Return the [x, y] coordinate for the center point of the cell that contains the specified text.  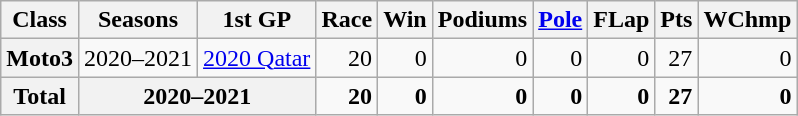
Class [40, 20]
Total [40, 96]
WChmp [748, 20]
FLap [622, 20]
Podiums [482, 20]
Moto3 [40, 58]
Win [406, 20]
Race [347, 20]
Seasons [138, 20]
Pts [676, 20]
1st GP [257, 20]
Pole [560, 20]
2020 Qatar [257, 58]
